Output the (X, Y) coordinate of the center of the cell containing the given text.  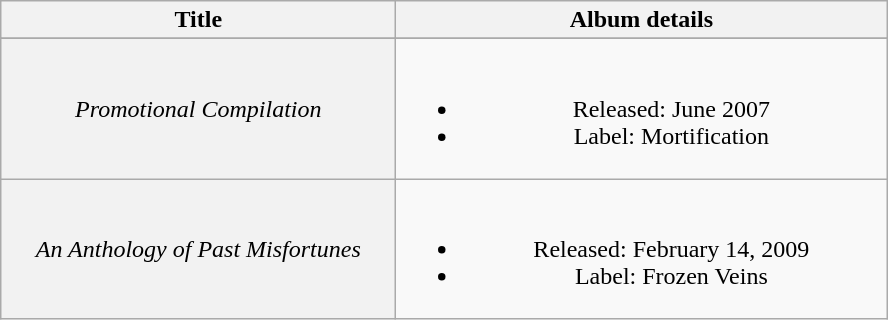
Album details (642, 20)
Released: June 2007Label: Mortification (642, 109)
An Anthology of Past Misfortunes (198, 249)
Released: February 14, 2009Label: Frozen Veins (642, 249)
Promotional Compilation (198, 109)
Title (198, 20)
